Pinpoint the cell where the given text exists, returning its (x, y) midpoint coordinate. 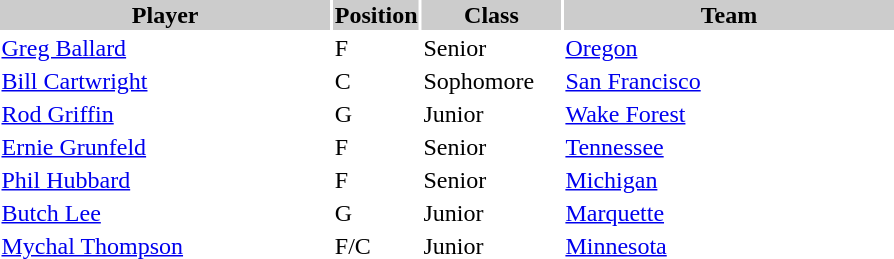
C (376, 81)
Bill Cartwright (165, 81)
San Francisco (729, 81)
Class (492, 15)
Marquette (729, 213)
Tennessee (729, 147)
Phil Hubbard (165, 180)
Wake Forest (729, 114)
Rod Griffin (165, 114)
Ernie Grunfeld (165, 147)
Butch Lee (165, 213)
Oregon (729, 48)
Team (729, 15)
Player (165, 15)
Position (376, 15)
Sophomore (492, 81)
Michigan (729, 180)
Greg Ballard (165, 48)
